Extract the (X, Y) coordinate from the center of the cell holding the provided text.  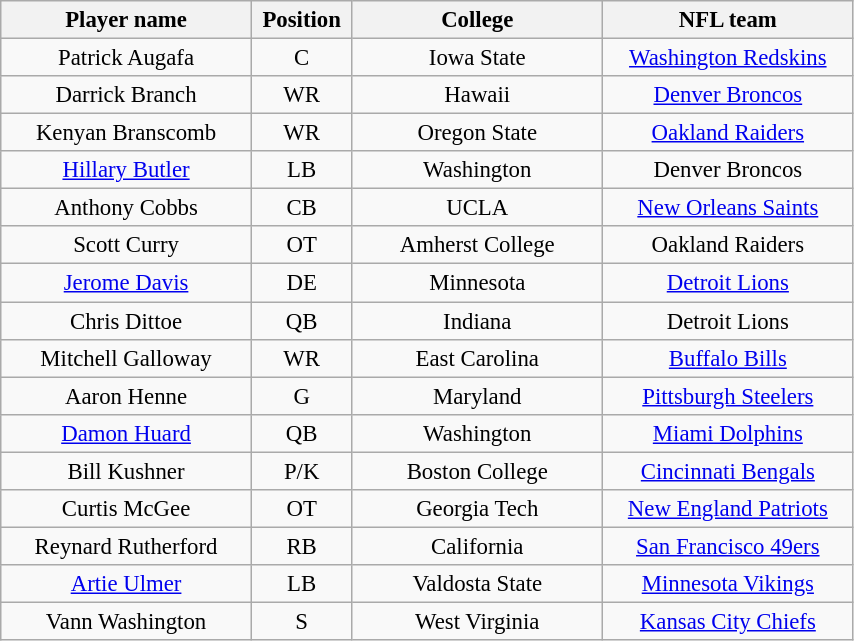
RB (302, 546)
Vann Washington (126, 621)
Pittsburgh Steelers (728, 396)
Hawaii (478, 95)
UCLA (478, 208)
College (478, 20)
Damon Huard (126, 433)
Washington Redskins (728, 58)
Player name (126, 20)
G (302, 396)
West Virginia (478, 621)
Buffalo Bills (728, 358)
S (302, 621)
Chris Dittoe (126, 321)
Minnesota Vikings (728, 584)
Aaron Henne (126, 396)
Mitchell Galloway (126, 358)
Position (302, 20)
Georgia Tech (478, 509)
DE (302, 283)
Maryland (478, 396)
Valdosta State (478, 584)
Kenyan Branscomb (126, 133)
New England Patriots (728, 509)
Bill Kushner (126, 471)
Minnesota (478, 283)
Indiana (478, 321)
California (478, 546)
Oregon State (478, 133)
Boston College (478, 471)
New Orleans Saints (728, 208)
Artie Ulmer (126, 584)
Miami Dolphins (728, 433)
P/K (302, 471)
Hillary Butler (126, 170)
Jerome Davis (126, 283)
C (302, 58)
San Francisco 49ers (728, 546)
Reynard Rutherford (126, 546)
Iowa State (478, 58)
Anthony Cobbs (126, 208)
Curtis McGee (126, 509)
Scott Curry (126, 245)
Cincinnati Bengals (728, 471)
Kansas City Chiefs (728, 621)
Amherst College (478, 245)
Darrick Branch (126, 95)
NFL team (728, 20)
Patrick Augafa (126, 58)
East Carolina (478, 358)
CB (302, 208)
